Extract the [X, Y] coordinate from the center of the cell holding the provided text.  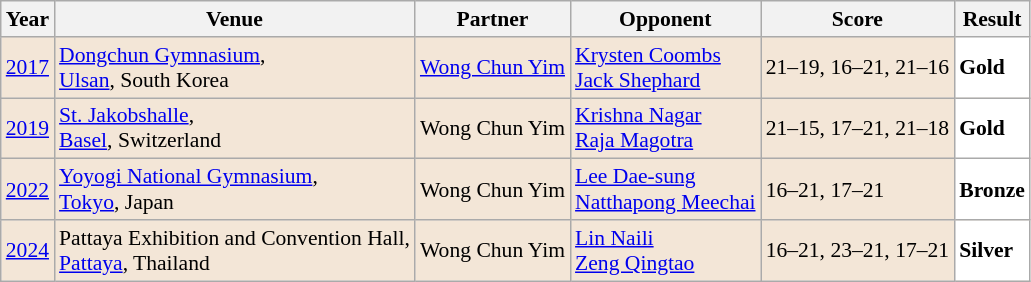
21–19, 16–21, 21–16 [858, 68]
2019 [28, 128]
Opponent [666, 19]
2024 [28, 250]
Score [858, 19]
Partner [492, 19]
Lee Dae-sung Natthapong Meechai [666, 190]
Krishna Nagar Raja Magotra [666, 128]
Result [992, 19]
16–21, 17–21 [858, 190]
Krysten Coombs Jack Shephard [666, 68]
Pattaya Exhibition and Convention Hall,Pattaya, Thailand [234, 250]
Yoyogi National Gymnasium,Tokyo, Japan [234, 190]
Lin Naili Zeng Qingtao [666, 250]
Venue [234, 19]
Year [28, 19]
2022 [28, 190]
16–21, 23–21, 17–21 [858, 250]
Dongchun Gymnasium,Ulsan, South Korea [234, 68]
St. Jakobshalle,Basel, Switzerland [234, 128]
Silver [992, 250]
21–15, 17–21, 21–18 [858, 128]
Bronze [992, 190]
2017 [28, 68]
